Scan for the cell matching the given text and deliver its (x, y) coordinate at center. 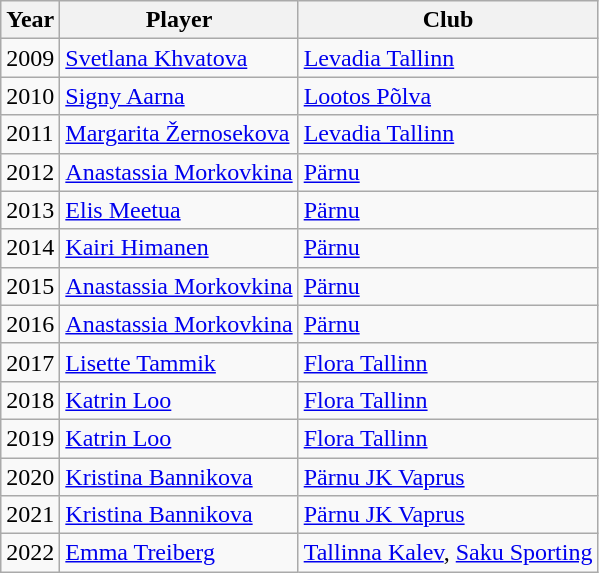
2020 (30, 477)
Signy Aarna (179, 96)
2009 (30, 58)
Margarita Žernosekova (179, 134)
2016 (30, 324)
Elis Meetua (179, 210)
Kairi Himanen (179, 248)
2011 (30, 134)
2019 (30, 438)
2017 (30, 362)
2015 (30, 286)
2014 (30, 248)
Svetlana Khvatova (179, 58)
Tallinna Kalev, Saku Sporting (448, 553)
Player (179, 20)
2018 (30, 400)
2012 (30, 172)
2010 (30, 96)
2022 (30, 553)
2021 (30, 515)
Lootos Põlva (448, 96)
2013 (30, 210)
Emma Treiberg (179, 553)
Club (448, 20)
Lisette Tammik (179, 362)
Year (30, 20)
